Provide the [x, y] coordinate of the cell's center where the given text is located.  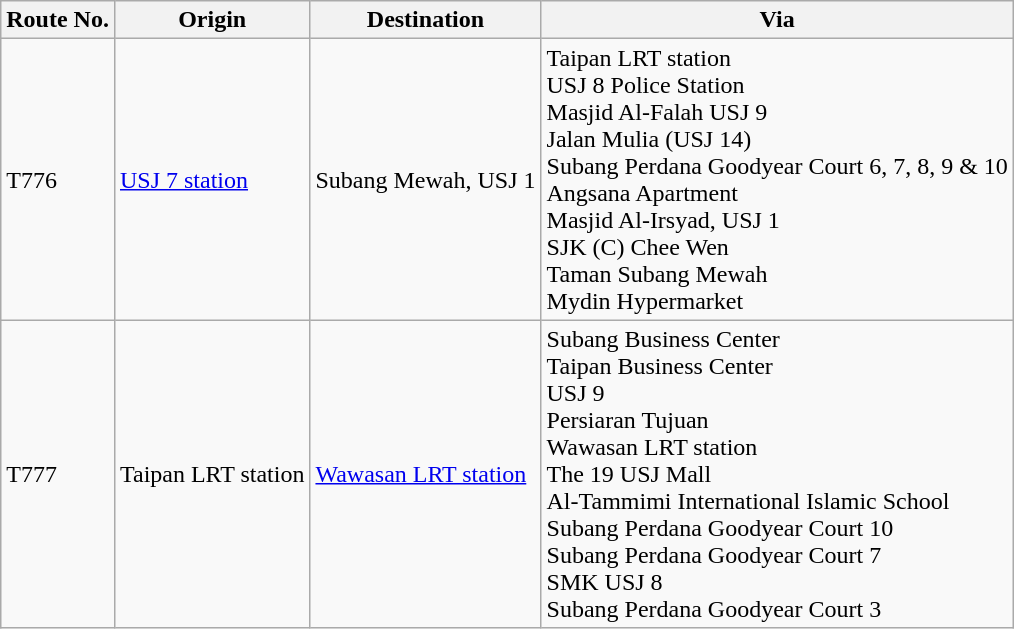
Taipan LRT station [212, 474]
Origin [212, 20]
Route No. [58, 20]
T777 [58, 474]
T776 [58, 180]
Subang Mewah, USJ 1 [426, 180]
USJ 7 station [212, 180]
Wawasan LRT station [426, 474]
Destination [426, 20]
Via [777, 20]
